Return (X, Y) of the center of cell containing provided text 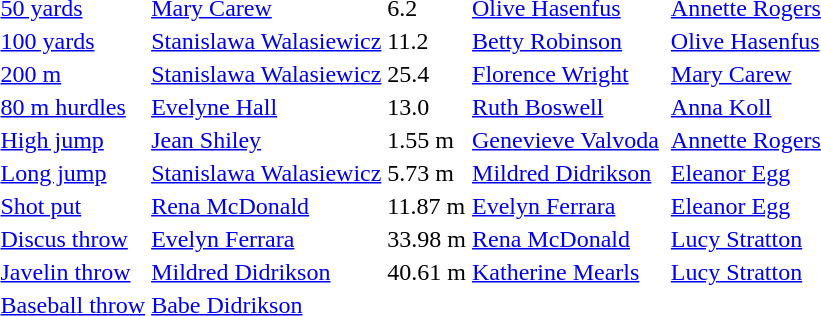
13.0 (427, 107)
Jean Shiley (266, 140)
Evelyne Hall (266, 107)
40.61 m (427, 272)
Katherine Mearls (566, 272)
Genevieve Valvoda (566, 140)
11.87 m (427, 206)
11.2 (427, 41)
Betty Robinson (566, 41)
1.55 m (427, 140)
5.73 m (427, 173)
Ruth Boswell (566, 107)
Florence Wright (566, 74)
33.98 m (427, 239)
25.4 (427, 74)
